Locate the cell with the specified text and output its (X, Y) center coordinate. 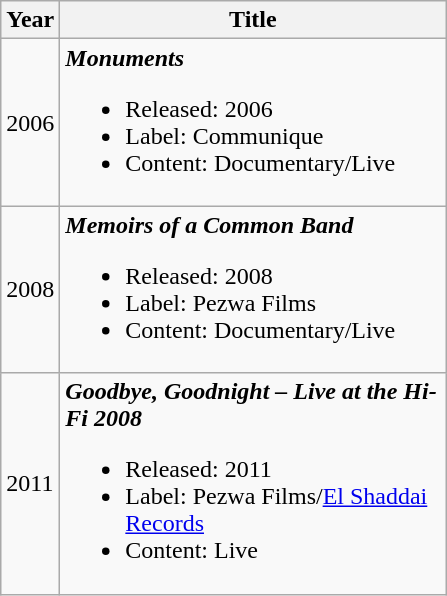
2008 (30, 290)
Title (253, 20)
2011 (30, 484)
2006 (30, 122)
Goodbye, Goodnight – Live at the Hi-Fi 2008Released: 2011Label: Pezwa Films/El Shaddai RecordsContent: Live (253, 484)
MonumentsReleased: 2006Label: CommuniqueContent: Documentary/Live (253, 122)
Memoirs of a Common BandReleased: 2008Label: Pezwa FilmsContent: Documentary/Live (253, 290)
Year (30, 20)
